From the cell containing the given text, extract its center point as [X, Y] coordinate. 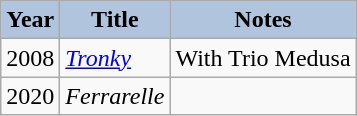
Year [30, 20]
Title [115, 20]
Tronky [115, 58]
2020 [30, 96]
Notes [263, 20]
Ferrarelle [115, 96]
2008 [30, 58]
With Trio Medusa [263, 58]
